Find where the given text appears and provide that cell's center as [X, Y] coordinate. 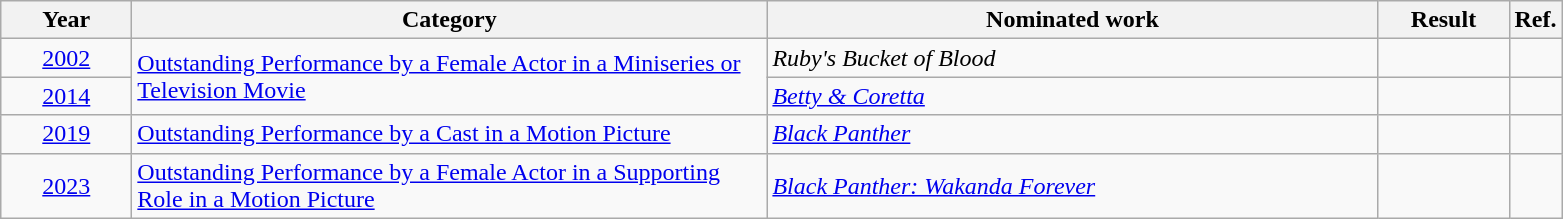
Black Panther [1072, 134]
2002 [66, 58]
Nominated work [1072, 20]
Outstanding Performance by a Female Actor in a Miniseries or Television Movie [450, 77]
Category [450, 20]
Betty & Coretta [1072, 96]
Ruby's Bucket of Blood [1072, 58]
Year [66, 20]
2014 [66, 96]
Black Panther: Wakanda Forever [1072, 186]
Ref. [1536, 20]
Outstanding Performance by a Female Actor in a Supporting Role in a Motion Picture [450, 186]
Outstanding Performance by a Cast in a Motion Picture [450, 134]
2019 [66, 134]
Result [1444, 20]
2023 [66, 186]
